From the cell containing the given text, extract its center point as [X, Y] coordinate. 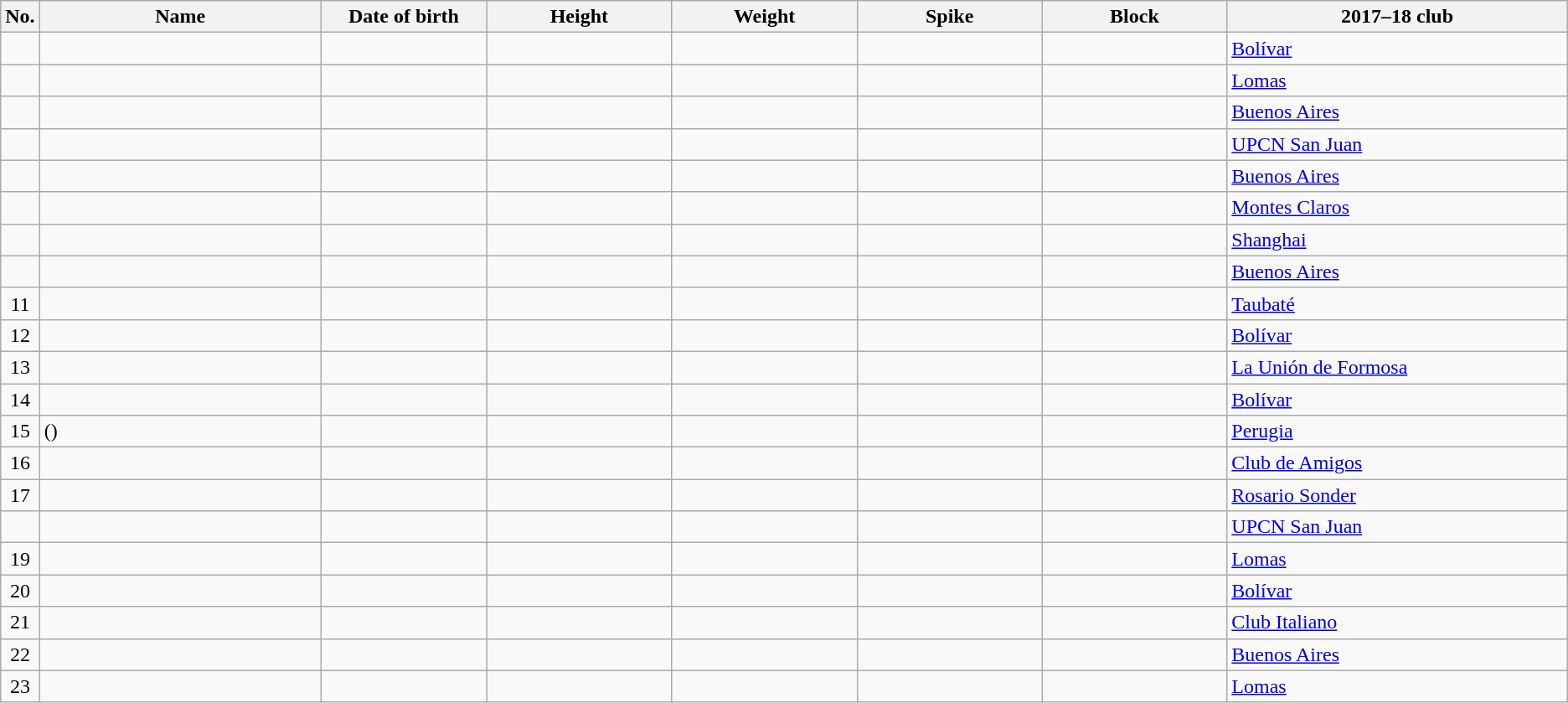
Block [1134, 17]
Shanghai [1397, 240]
Perugia [1397, 432]
23 [20, 686]
Taubaté [1397, 303]
No. [20, 17]
Club Italiano [1397, 623]
Date of birth [404, 17]
14 [20, 400]
22 [20, 654]
16 [20, 463]
15 [20, 432]
Spike [950, 17]
() [180, 432]
Rosario Sonder [1397, 495]
19 [20, 559]
Name [180, 17]
13 [20, 367]
Montes Claros [1397, 208]
11 [20, 303]
21 [20, 623]
20 [20, 591]
Height [580, 17]
12 [20, 335]
Weight [764, 17]
2017–18 club [1397, 17]
17 [20, 495]
Club de Amigos [1397, 463]
La Unión de Formosa [1397, 367]
